Return (x, y) of the center of cell containing provided text 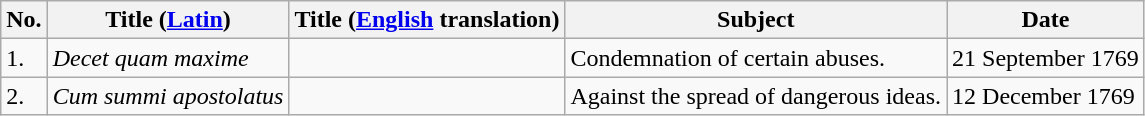
Decet quam maxime (168, 58)
Date (1046, 20)
No. (24, 20)
Subject (756, 20)
Title (English translation) (427, 20)
Condemnation of certain abuses. (756, 58)
12 December 1769 (1046, 96)
2. (24, 96)
Cum summi apostolatus (168, 96)
Against the spread of dangerous ideas. (756, 96)
1. (24, 58)
Title (Latin) (168, 20)
21 September 1769 (1046, 58)
